Determine the (X, Y) coordinate at the center of the cell enclosing the given text.  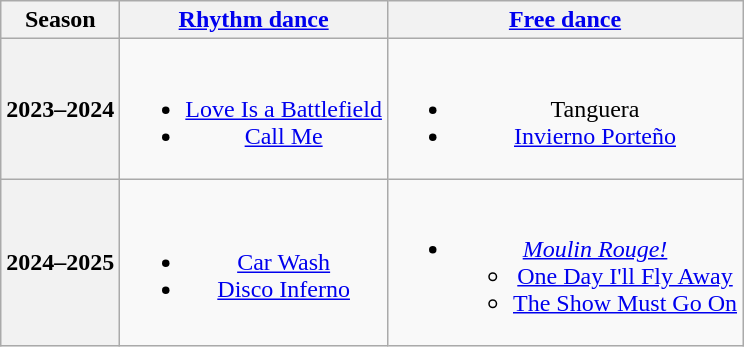
Rhythm dance (254, 20)
2023–2024 (60, 109)
Free dance (564, 20)
Season (60, 20)
Tanguera Invierno Porteño (564, 109)
Moulin Rouge!One Day I'll Fly Away The Show Must Go On (564, 262)
Love Is a Battlefield Call Me (254, 109)
Car Wash Disco Inferno (254, 262)
2024–2025 (60, 262)
